Return (X, Y) of the center of cell containing provided text 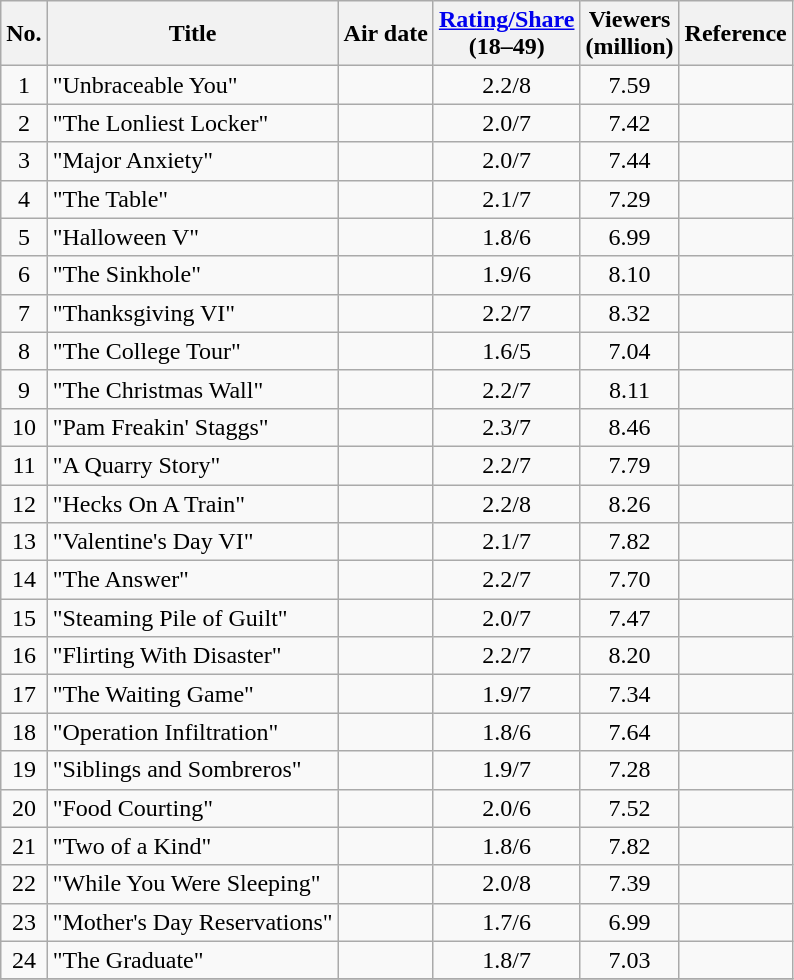
"Hecks On A Train" (192, 503)
8.26 (630, 503)
9 (24, 389)
"The College Tour" (192, 351)
"Pam Freakin' Staggs" (192, 427)
2.3/7 (506, 427)
"Steaming Pile of Guilt" (192, 618)
"The Lonliest Locker" (192, 123)
16 (24, 656)
1.7/6 (506, 922)
17 (24, 694)
2.0/6 (506, 808)
1.9/6 (506, 275)
5 (24, 237)
2.0/8 (506, 884)
Air date (386, 34)
7.29 (630, 199)
20 (24, 808)
8.46 (630, 427)
7 (24, 313)
"Flirting With Disaster" (192, 656)
8.11 (630, 389)
13 (24, 542)
"The Answer" (192, 580)
24 (24, 960)
18 (24, 732)
11 (24, 465)
1.6/5 (506, 351)
7.42 (630, 123)
"Operation Infiltration" (192, 732)
1.8/7 (506, 960)
7.64 (630, 732)
"The Graduate" (192, 960)
8.20 (630, 656)
"Siblings and Sombreros" (192, 770)
1 (24, 85)
"Two of a Kind" (192, 846)
"The Sinkhole" (192, 275)
Viewers(million) (630, 34)
"Major Anxiety" (192, 161)
8 (24, 351)
2 (24, 123)
"A Quarry Story" (192, 465)
7.04 (630, 351)
7.28 (630, 770)
"Halloween V" (192, 237)
No. (24, 34)
"Food Courting" (192, 808)
6 (24, 275)
8.10 (630, 275)
8.32 (630, 313)
10 (24, 427)
22 (24, 884)
"Unbraceable You" (192, 85)
"While You Were Sleeping" (192, 884)
"Valentine's Day VI" (192, 542)
Reference (736, 34)
7.59 (630, 85)
7.70 (630, 580)
23 (24, 922)
"The Table" (192, 199)
Title (192, 34)
7.79 (630, 465)
12 (24, 503)
7.03 (630, 960)
15 (24, 618)
Rating/Share(18–49) (506, 34)
7.47 (630, 618)
21 (24, 846)
7.34 (630, 694)
7.52 (630, 808)
"The Christmas Wall" (192, 389)
"Thanksgiving VI" (192, 313)
"Mother's Day Reservations" (192, 922)
7.44 (630, 161)
7.39 (630, 884)
14 (24, 580)
4 (24, 199)
19 (24, 770)
3 (24, 161)
"The Waiting Game" (192, 694)
